Locate the cell with the specified text and output its (X, Y) center coordinate. 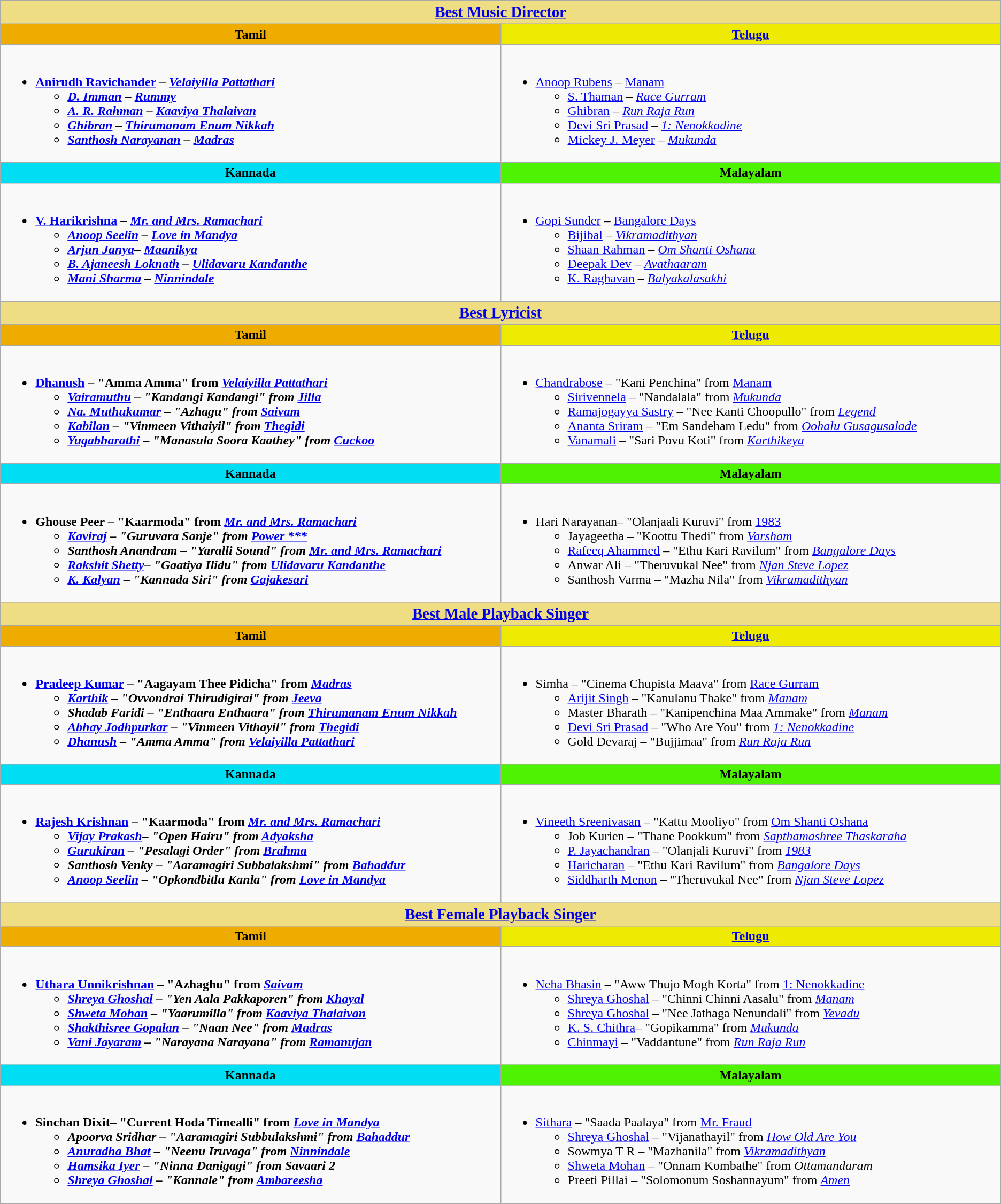
Best Lyricist (500, 313)
Gopi Sunder – Bangalore DaysBijibal – VikramadithyanShaan Rahman – Om Shanti OshanaDeepak Dev – AvathaaramK. Raghavan – Balyakalasakhi (751, 242)
Best Music Director (500, 12)
Anoop Rubens – ManamS. Thaman – Race GurramGhibran – Run Raja RunDevi Sri Prasad – 1: NenokkadineMickey J. Meyer – Mukunda (751, 104)
Best Male Playback Singer (500, 613)
Best Female Playback Singer (500, 915)
